For the text-containing cell, return its midpoint in [X, Y] coordinate format. 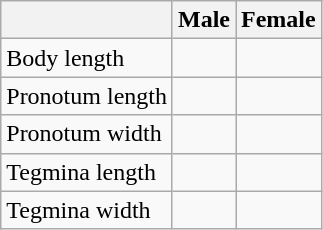
Tegmina length [87, 172]
Female [279, 20]
Body length [87, 58]
Tegmina width [87, 210]
Pronotum width [87, 134]
Pronotum length [87, 96]
Male [204, 20]
